Determine the (X, Y) coordinate at the center of the cell enclosing the given text.  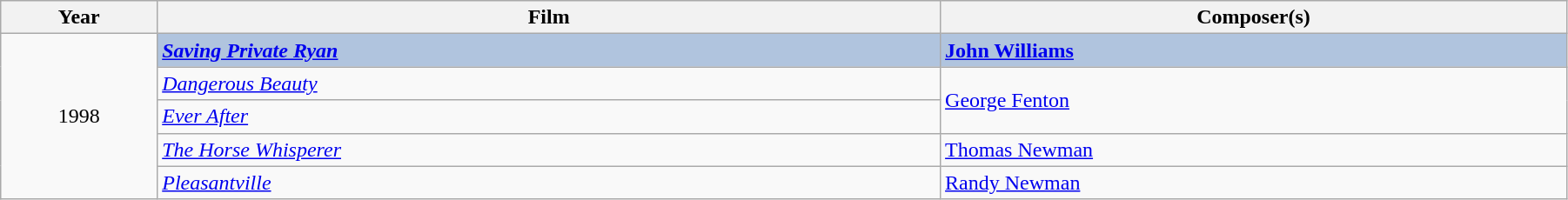
Pleasantville (549, 183)
Composer(s) (1254, 17)
John Williams (1254, 50)
The Horse Whisperer (549, 150)
1998 (79, 117)
Thomas Newman (1254, 150)
Saving Private Ryan (549, 50)
Randy Newman (1254, 183)
Film (549, 17)
George Fenton (1254, 100)
Ever After (549, 117)
Year (79, 17)
Dangerous Beauty (549, 83)
